From the cell containing the given text, extract its center point as (X, Y) coordinate. 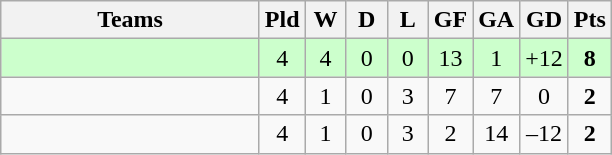
Pld (282, 20)
14 (496, 134)
13 (450, 58)
–12 (544, 134)
L (408, 20)
8 (590, 58)
GF (450, 20)
D (366, 20)
Pts (590, 20)
GD (544, 20)
+12 (544, 58)
GA (496, 20)
Teams (130, 20)
W (326, 20)
